Detect which cell encompasses the target text, then output its (x, y) center coordinate. 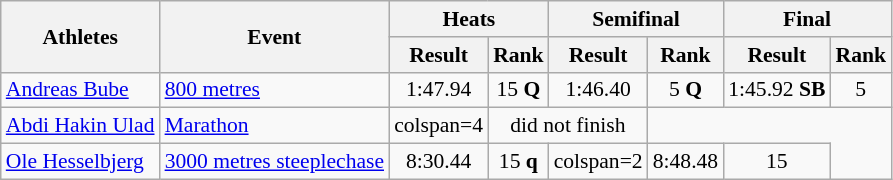
15 Q (518, 90)
1:45.92 SB (776, 90)
Andreas Bube (80, 90)
Marathon (275, 126)
Event (275, 36)
Abdi Hakin Ulad (80, 126)
8:48.48 (686, 162)
Ole Hesselbjerg (80, 162)
800 metres (275, 90)
5 Q (686, 90)
colspan=4 (438, 126)
Semifinal (636, 19)
3000 metres steeplechase (275, 162)
15 (776, 162)
1:47.94 (438, 90)
colspan=2 (598, 162)
did not finish (568, 126)
Final (807, 19)
8:30.44 (438, 162)
5 (860, 90)
15 q (518, 162)
1:46.40 (598, 90)
Athletes (80, 36)
Heats (469, 19)
